Return the (X, Y) coordinate for the center point of the cell that contains the specified text.  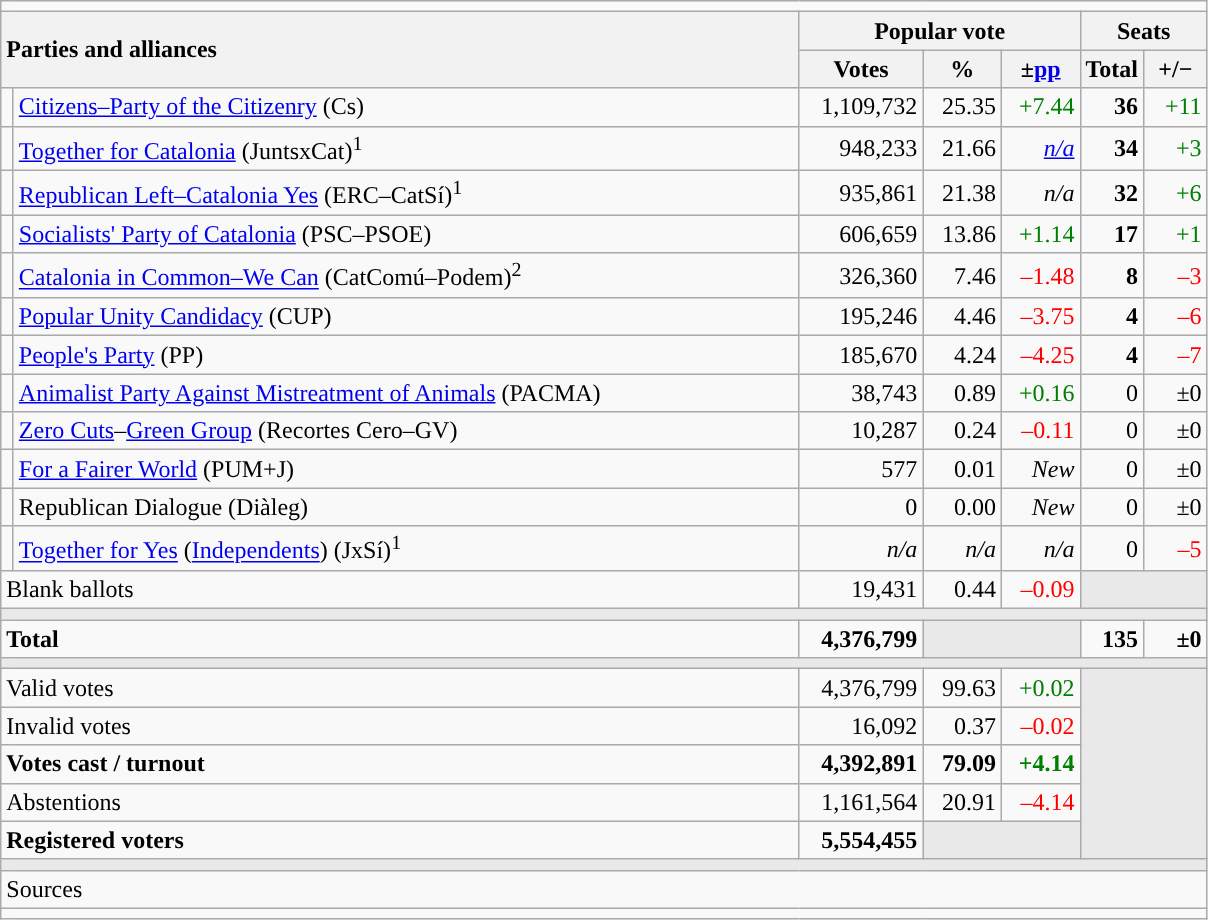
+0.02 (1040, 688)
99.63 (962, 688)
Together for Yes (Independents) (JxSí)1 (406, 548)
0.00 (962, 507)
135 (1112, 639)
Animalist Party Against Mistreatment of Animals (PACMA) (406, 393)
21.66 (962, 148)
185,670 (861, 355)
0.01 (962, 469)
±pp (1040, 69)
–0.11 (1040, 431)
Citizens–Party of the Citizenry (Cs) (406, 107)
935,861 (861, 194)
–4.25 (1040, 355)
577 (861, 469)
+6 (1176, 194)
Blank ballots (400, 590)
Invalid votes (400, 726)
Zero Cuts–Green Group (Recortes Cero–GV) (406, 431)
0.44 (962, 590)
+0.16 (1040, 393)
21.38 (962, 194)
Popular vote (940, 31)
Votes (861, 69)
79.09 (962, 764)
5,554,455 (861, 840)
25.35 (962, 107)
+/− (1176, 69)
20.91 (962, 802)
38,743 (861, 393)
Together for Catalonia (JuntsxCat)1 (406, 148)
36 (1112, 107)
–4.14 (1040, 802)
Votes cast / turnout (400, 764)
16,092 (861, 726)
+4.14 (1040, 764)
+7.44 (1040, 107)
People's Party (PP) (406, 355)
Sources (604, 889)
Abstentions (400, 802)
% (962, 69)
1,109,732 (861, 107)
For a Fairer World (PUM+J) (406, 469)
+1.14 (1040, 234)
34 (1112, 148)
+1 (1176, 234)
0.24 (962, 431)
Seats (1144, 31)
Parties and alliances (400, 50)
–0.02 (1040, 726)
0.89 (962, 393)
4,392,891 (861, 764)
–5 (1176, 548)
Valid votes (400, 688)
10,287 (861, 431)
0.37 (962, 726)
+3 (1176, 148)
195,246 (861, 317)
13.86 (962, 234)
8 (1112, 276)
4.46 (962, 317)
+11 (1176, 107)
1,161,564 (861, 802)
–3.75 (1040, 317)
32 (1112, 194)
–1.48 (1040, 276)
Popular Unity Candidacy (CUP) (406, 317)
606,659 (861, 234)
Republican Dialogue (Diàleg) (406, 507)
–6 (1176, 317)
19,431 (861, 590)
Republican Left–Catalonia Yes (ERC–CatSí)1 (406, 194)
–3 (1176, 276)
17 (1112, 234)
–7 (1176, 355)
–0.09 (1040, 590)
948,233 (861, 148)
326,360 (861, 276)
Socialists' Party of Catalonia (PSC–PSOE) (406, 234)
Registered voters (400, 840)
4.24 (962, 355)
Catalonia in Common–We Can (CatComú–Podem)2 (406, 276)
7.46 (962, 276)
